Capture the cell that displays the provided text and extract its [x, y] central coordinate. 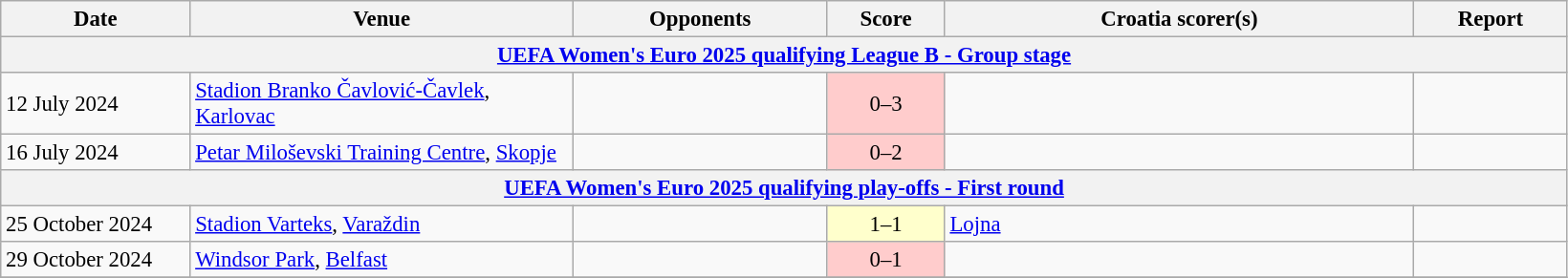
25 October 2024 [96, 225]
Date [96, 19]
UEFA Women's Euro 2025 qualifying League B - Group stage [784, 55]
Score [885, 19]
Lojna [1180, 225]
Opponents [700, 19]
Stadion Varteks, Varaždin [382, 225]
12 July 2024 [96, 103]
Stadion Branko Čavlović-Čavlek, Karlovac [382, 103]
0–2 [885, 153]
0–3 [885, 103]
Report [1492, 19]
Croatia scorer(s) [1180, 19]
16 July 2024 [96, 153]
UEFA Women's Euro 2025 qualifying play-offs - First round [784, 188]
Petar Miloševski Training Centre, Skopje [382, 153]
Venue [382, 19]
1–1 [885, 225]
